Extract the [X, Y] coordinate from the center of the cell holding the provided text.  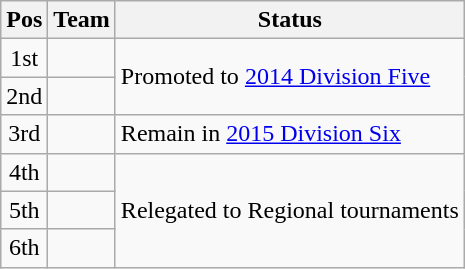
6th [24, 248]
Remain in 2015 Division Six [290, 134]
3rd [24, 134]
Status [290, 20]
Relegated to Regional tournaments [290, 210]
4th [24, 172]
Pos [24, 20]
Team [82, 20]
Promoted to 2014 Division Five [290, 77]
5th [24, 210]
2nd [24, 96]
1st [24, 58]
